From the cell containing the given text, extract its center point as (x, y) coordinate. 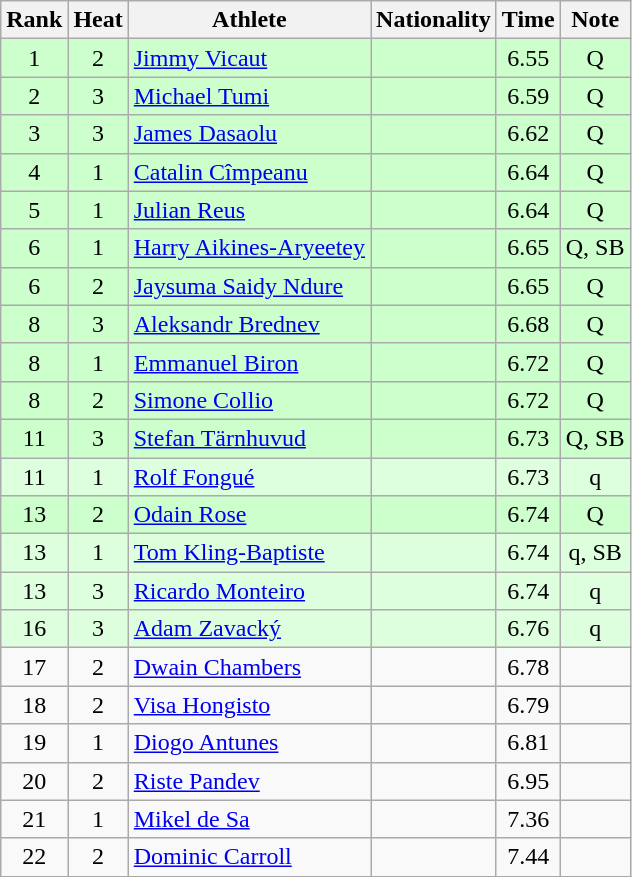
Riste Pandev (249, 781)
Dwain Chambers (249, 667)
Jimmy Vicaut (249, 58)
17 (34, 667)
20 (34, 781)
Julian Reus (249, 210)
Michael Tumi (249, 96)
Emmanuel Biron (249, 362)
6.81 (528, 743)
Rolf Fongué (249, 477)
6.95 (528, 781)
Aleksandr Brednev (249, 324)
Tom Kling-Baptiste (249, 553)
18 (34, 705)
Odain Rose (249, 515)
Visa Hongisto (249, 705)
Heat (98, 20)
5 (34, 210)
Catalin Cîmpeanu (249, 172)
22 (34, 857)
Simone Collio (249, 400)
Rank (34, 20)
6.76 (528, 629)
James Dasaolu (249, 134)
Note (595, 20)
Jaysuma Saidy Ndure (249, 286)
Mikel de Sa (249, 819)
19 (34, 743)
7.44 (528, 857)
q, SB (595, 553)
4 (34, 172)
Diogo Antunes (249, 743)
6.59 (528, 96)
Nationality (434, 20)
Athlete (249, 20)
6.55 (528, 58)
Adam Zavacký (249, 629)
21 (34, 819)
16 (34, 629)
Dominic Carroll (249, 857)
Time (528, 20)
7.36 (528, 819)
Stefan Tärnhuvud (249, 438)
6.68 (528, 324)
Harry Aikines-Aryeetey (249, 248)
6.78 (528, 667)
6.79 (528, 705)
Ricardo Monteiro (249, 591)
6.62 (528, 134)
